For the text-containing cell, return its midpoint in [X, Y] coordinate format. 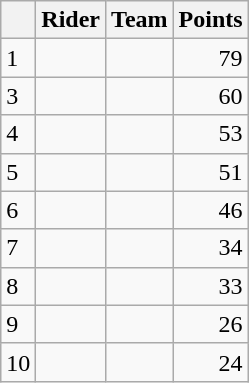
Team [140, 20]
24 [210, 362]
46 [210, 210]
7 [18, 248]
60 [210, 96]
Points [210, 20]
8 [18, 286]
9 [18, 324]
6 [18, 210]
5 [18, 172]
33 [210, 286]
26 [210, 324]
79 [210, 58]
1 [18, 58]
10 [18, 362]
4 [18, 134]
3 [18, 96]
51 [210, 172]
Rider [71, 20]
34 [210, 248]
53 [210, 134]
